Return [X, Y] of the center of cell containing provided text 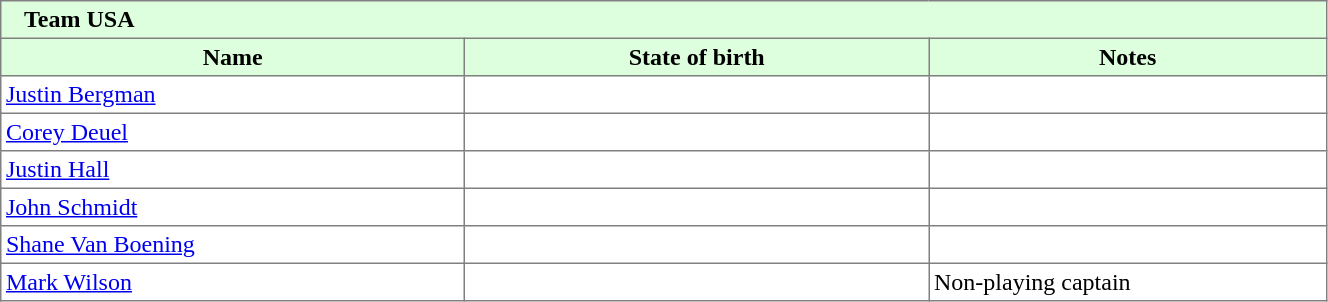
Corey Deuel [233, 132]
Team USA [664, 20]
Shane Van Boening [233, 245]
John Schmidt [233, 207]
Justin Hall [233, 170]
State of birth [697, 57]
Mark Wilson [233, 282]
Justin Bergman [233, 95]
Name [233, 57]
Non-playing captain [1128, 282]
Notes [1128, 57]
